Output the (x, y) coordinate of the center of the cell containing the given text.  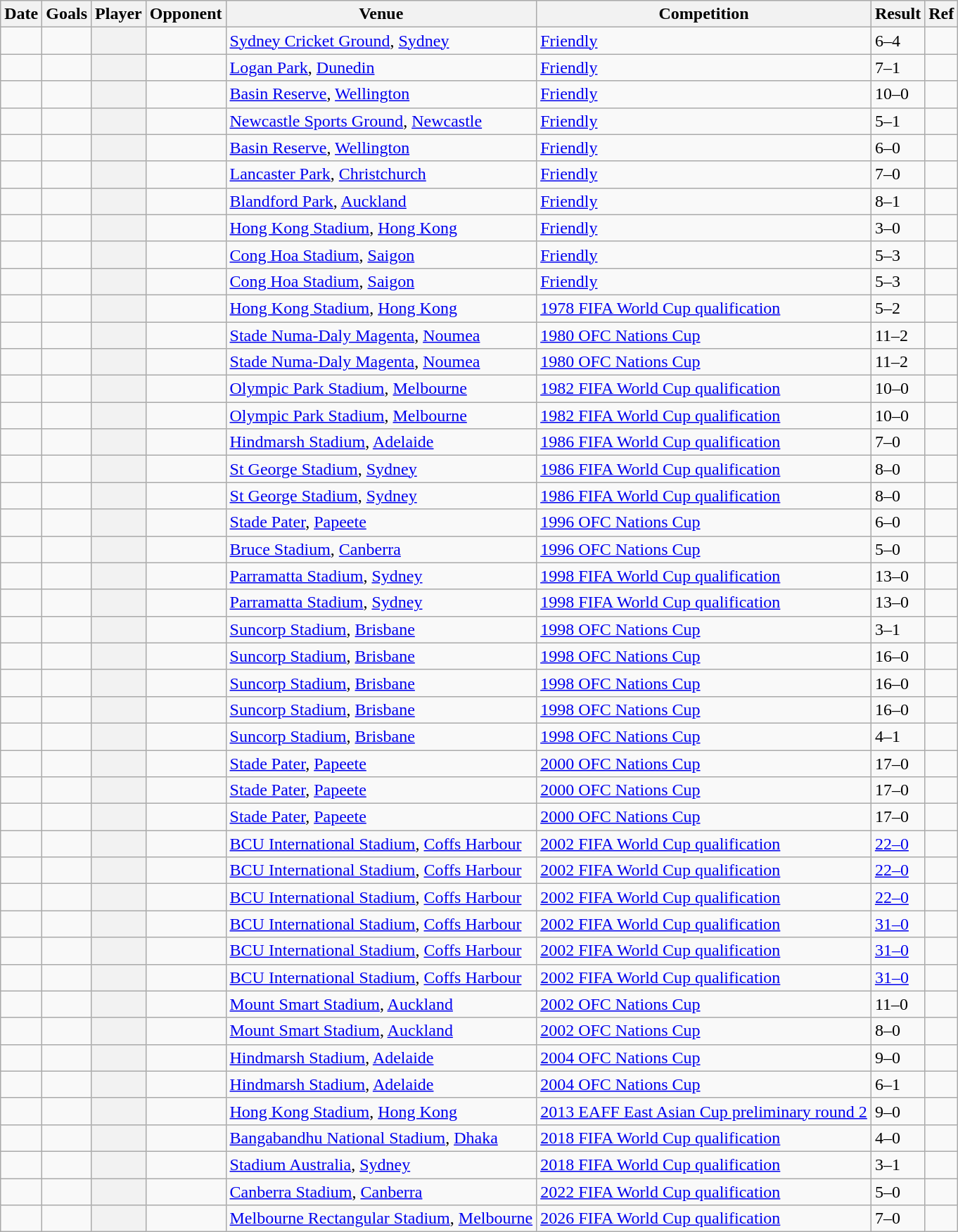
Date (21, 14)
1978 FIFA World Cup qualification (704, 308)
5–1 (898, 121)
7–1 (898, 68)
Player (119, 14)
Lancaster Park, Christchurch (381, 174)
2026 FIFA World Cup qualification (704, 1219)
Goals (67, 14)
Stadium Australia, Sydney (381, 1164)
Ref (941, 14)
8–1 (898, 201)
Competition (704, 14)
Logan Park, Dunedin (381, 68)
2022 FIFA World Cup qualification (704, 1192)
6–4 (898, 41)
5–2 (898, 308)
Sydney Cricket Ground, Sydney (381, 41)
Result (898, 14)
Opponent (186, 14)
4–1 (898, 736)
Bangabandhu National Stadium, Dhaka (381, 1138)
4–0 (898, 1138)
Blandford Park, Auckland (381, 201)
6–1 (898, 1084)
Venue (381, 14)
Canberra Stadium, Canberra (381, 1192)
Melbourne Rectangular Stadium, Melbourne (381, 1219)
2013 EAFF East Asian Cup preliminary round 2 (704, 1111)
11–0 (898, 1004)
3–0 (898, 228)
Bruce Stadium, Canberra (381, 549)
Newcastle Sports Ground, Newcastle (381, 121)
